Provide the (x, y) coordinate of the cell's center where the given text is located.  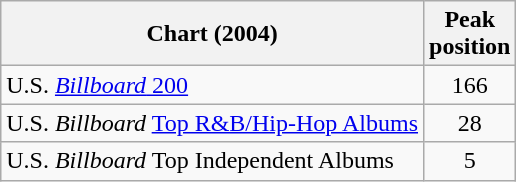
Peakposition (470, 34)
U.S. Billboard Top Independent Albums (212, 161)
U.S. Billboard 200 (212, 85)
166 (470, 85)
U.S. Billboard Top R&B/Hip-Hop Albums (212, 123)
5 (470, 161)
Chart (2004) (212, 34)
28 (470, 123)
